From the cell containing the given text, extract its center point as [X, Y] coordinate. 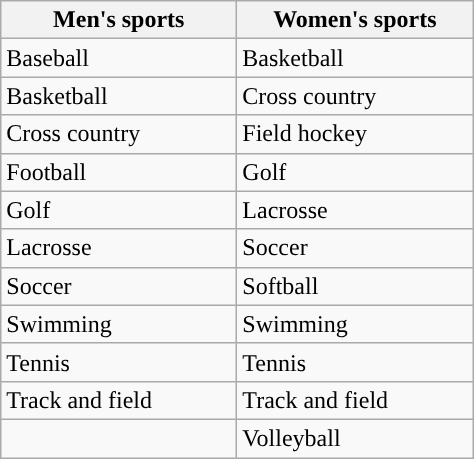
Men's sports [119, 20]
Volleyball [355, 438]
Softball [355, 286]
Field hockey [355, 134]
Women's sports [355, 20]
Baseball [119, 58]
Football [119, 172]
